Detect which cell encompasses the target text, then output its [X, Y] center coordinate. 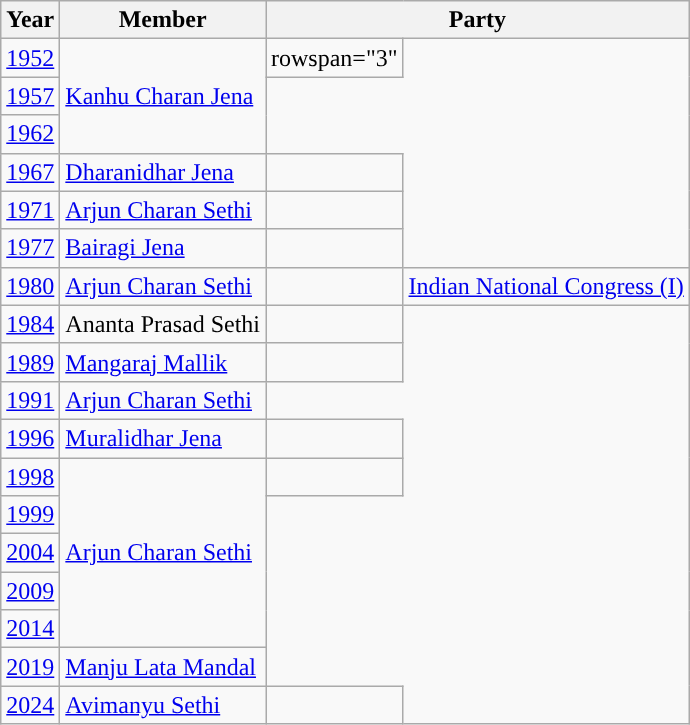
1971 [30, 210]
1967 [30, 172]
Member [163, 20]
Bairagi Jena [163, 248]
Muralidhar Jena [163, 438]
1991 [30, 400]
1999 [30, 515]
1998 [30, 477]
1962 [30, 134]
Kanhu Charan Jena [163, 96]
1996 [30, 438]
1957 [30, 96]
1980 [30, 286]
1952 [30, 58]
1989 [30, 362]
Manju Lata Mandal [163, 667]
2009 [30, 591]
rowspan="3" [335, 58]
Ananta Prasad Sethi [163, 324]
Party [478, 20]
2019 [30, 667]
Indian National Congress (I) [546, 286]
2014 [30, 629]
Dharanidhar Jena [163, 172]
1977 [30, 248]
Year [30, 20]
2024 [30, 705]
Avimanyu Sethi [163, 705]
1984 [30, 324]
2004 [30, 553]
Mangaraj Mallik [163, 362]
